Scan for the cell matching the given text and deliver its [X, Y] coordinate at center. 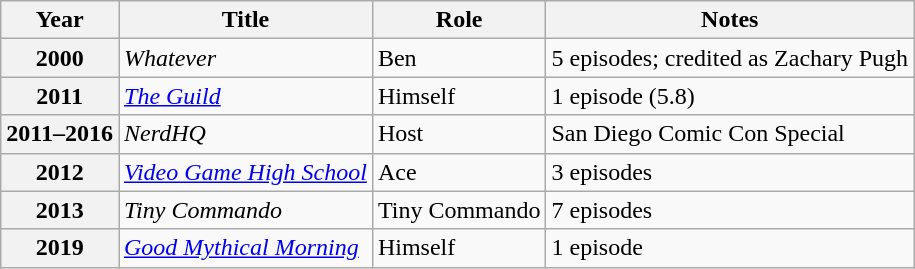
Ben [459, 58]
Ace [459, 172]
2011–2016 [60, 134]
Whatever [245, 58]
2011 [60, 96]
NerdHQ [245, 134]
2013 [60, 210]
3 episodes [730, 172]
Host [459, 134]
Notes [730, 20]
The Guild [245, 96]
2012 [60, 172]
2019 [60, 248]
5 episodes; credited as Zachary Pugh [730, 58]
Video Game High School [245, 172]
1 episode [730, 248]
Role [459, 20]
Good Mythical Morning [245, 248]
7 episodes [730, 210]
Year [60, 20]
1 episode (5.8) [730, 96]
Title [245, 20]
2000 [60, 58]
San Diego Comic Con Special [730, 134]
